Pinpoint the cell where the given text exists, returning its (X, Y) midpoint coordinate. 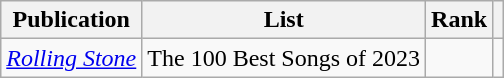
The 100 Best Songs of 2023 (284, 58)
Rolling Stone (72, 58)
Publication (72, 20)
List (284, 20)
Rank (460, 20)
